Provide the (X, Y) coordinate of the cell's center where the given text is located.  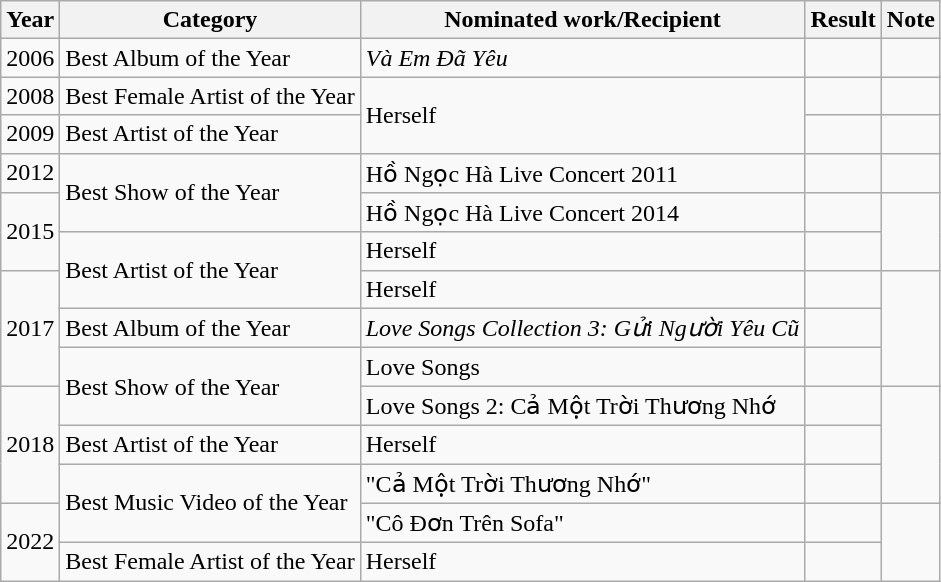
Best Music Video of the Year (210, 504)
Love Songs (582, 367)
2012 (30, 173)
2009 (30, 134)
2017 (30, 328)
Result (843, 20)
Year (30, 20)
2006 (30, 58)
Love Songs 2: Cả Một Trời Thương Nhớ (582, 406)
Category (210, 20)
2015 (30, 232)
2008 (30, 96)
"Cả Một Trời Thương Nhớ" (582, 484)
Hồ Ngọc Hà Live Concert 2014 (582, 213)
2022 (30, 542)
Và Em Đã Yêu (582, 58)
"Cô Đơn Trên Sofa" (582, 523)
Nominated work/Recipient (582, 20)
Love Songs Collection 3: Gửi Người Yêu Cũ (582, 328)
Note (910, 20)
Hồ Ngọc Hà Live Concert 2011 (582, 173)
2018 (30, 444)
